From the cell containing the given text, extract its center point as (X, Y) coordinate. 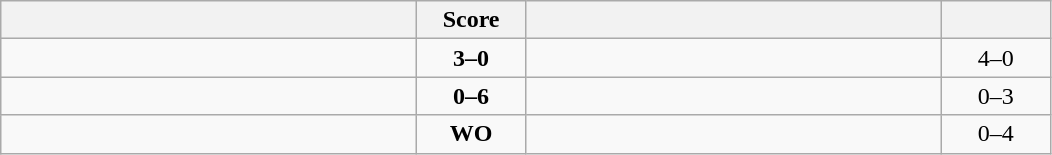
3–0 (472, 58)
4–0 (996, 58)
0–3 (996, 96)
Score (472, 20)
WO (472, 134)
0–6 (472, 96)
0–4 (996, 134)
